Return the [X, Y] coordinate for the center point of the cell that contains the specified text.  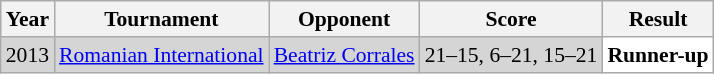
Beatriz Corrales [344, 55]
Year [28, 19]
Score [512, 19]
Runner-up [658, 55]
Result [658, 19]
Romanian International [162, 55]
21–15, 6–21, 15–21 [512, 55]
2013 [28, 55]
Opponent [344, 19]
Tournament [162, 19]
